From the cell containing the given text, extract its center point as (x, y) coordinate. 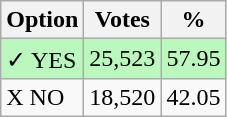
X NO (42, 97)
57.95 (194, 59)
25,523 (122, 59)
Option (42, 20)
18,520 (122, 97)
% (194, 20)
Votes (122, 20)
✓ YES (42, 59)
42.05 (194, 97)
